From the cell containing the given text, extract its center point as (x, y) coordinate. 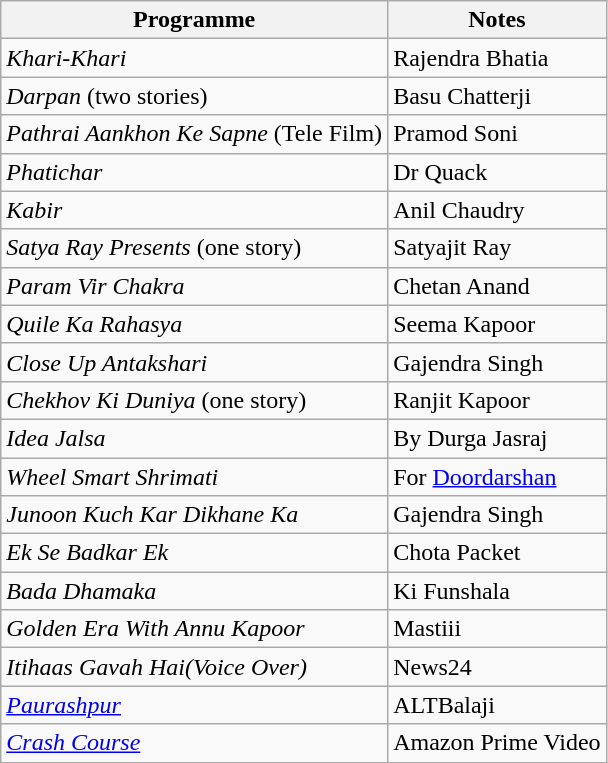
Anil Chaudry (497, 210)
Bada Dhamaka (194, 591)
Idea Jalsa (194, 438)
Satya Ray Presents (one story) (194, 248)
Golden Era With Annu Kapoor (194, 629)
Ek Se Badkar Ek (194, 553)
Phatichar (194, 172)
Param Vir Chakra (194, 286)
Basu Chatterji (497, 96)
Khari-Khari (194, 58)
Pramod Soni (497, 134)
Itihaas Gavah Hai(Voice Over) (194, 667)
Darpan (two stories) (194, 96)
Kabir (194, 210)
Ranjit Kapoor (497, 400)
Dr Quack (497, 172)
Programme (194, 20)
Mastiii (497, 629)
Junoon Kuch Kar Dikhane Ka (194, 515)
For Doordarshan (497, 477)
By Durga Jasraj (497, 438)
Satyajit Ray (497, 248)
Amazon Prime Video (497, 743)
Close Up Antakshari (194, 362)
ALTBalaji (497, 705)
Seema Kapoor (497, 324)
Rajendra Bhatia (497, 58)
Pathrai Aankhon Ke Sapne (Tele Film) (194, 134)
News24 (497, 667)
Chetan Anand (497, 286)
Ki Funshala (497, 591)
Quile Ka Rahasya (194, 324)
Paurashpur (194, 705)
Chota Packet (497, 553)
Crash Course (194, 743)
Chekhov Ki Duniya (one story) (194, 400)
Wheel Smart Shrimati (194, 477)
Notes (497, 20)
